Pinpoint the cell where the given text exists, returning its (X, Y) midpoint coordinate. 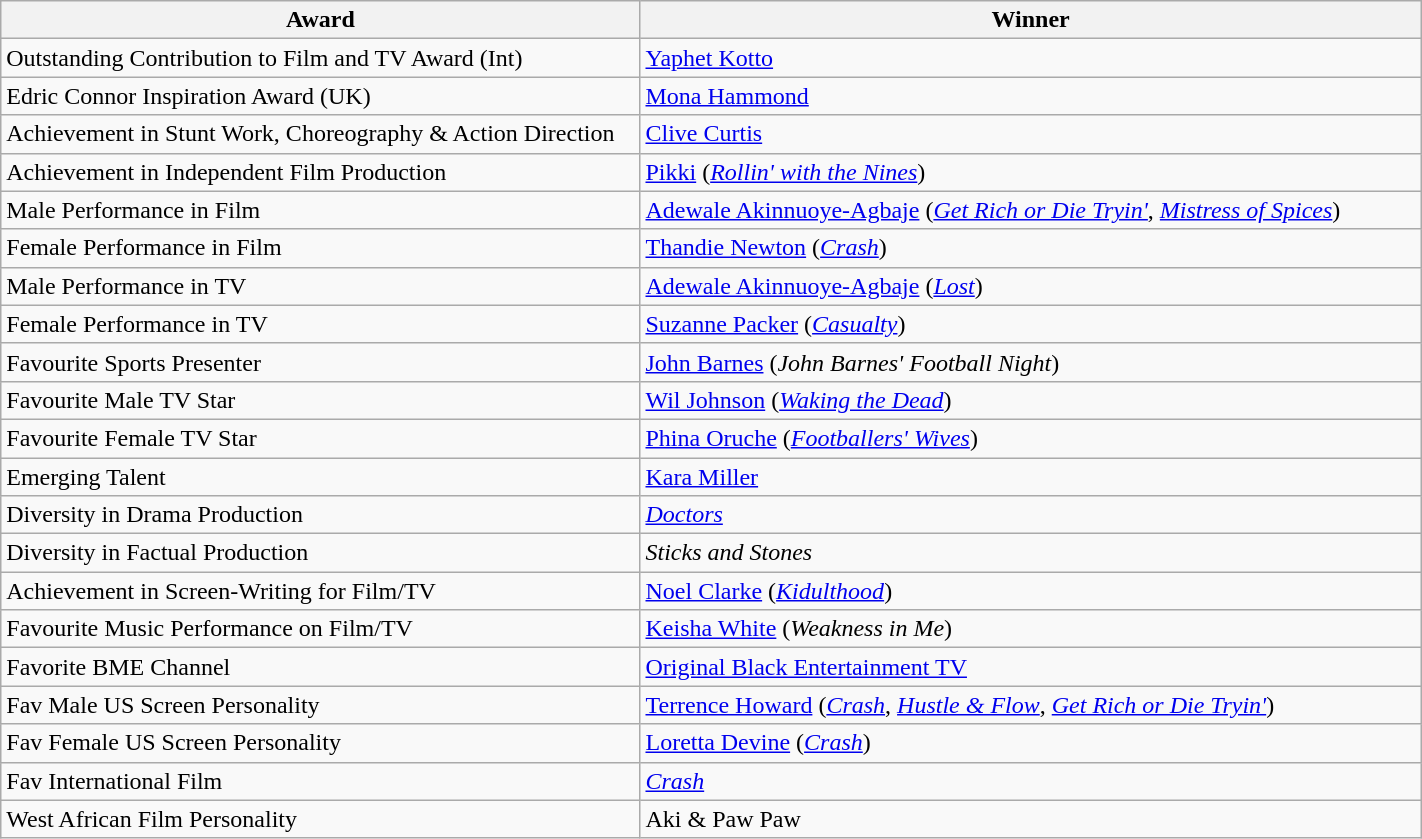
Sticks and Stones (1030, 553)
Fav Male US Screen Personality (320, 705)
Wil Johnson (Waking the Dead) (1030, 400)
Emerging Talent (320, 477)
Edric Connor Inspiration Award (UK) (320, 96)
Doctors (1030, 515)
Adewale Akinnuoye-Agbaje (Get Rich or Die Tryin', Mistress of Spices) (1030, 210)
Suzanne Packer (Casualty) (1030, 324)
Favorite BME Channel (320, 667)
Diversity in Factual Production (320, 553)
Award (320, 20)
Achievement in Stunt Work, Choreography & Action Direction (320, 134)
Favourite Music Performance on Film/TV (320, 629)
John Barnes (John Barnes' Football Night) (1030, 362)
Aki & Paw Paw (1030, 819)
Mona Hammond (1030, 96)
Winner (1030, 20)
Terrence Howard (Crash, Hustle & Flow, Get Rich or Die Tryin') (1030, 705)
Male Performance in Film (320, 210)
Favourite Sports Presenter (320, 362)
Yaphet Kotto (1030, 58)
Diversity in Drama Production (320, 515)
Favourite Female TV Star (320, 438)
Adewale Akinnuoye-Agbaje (Lost) (1030, 286)
Original Black Entertainment TV (1030, 667)
Keisha White (Weakness in Me) (1030, 629)
Achievement in Independent Film Production (320, 172)
Fav Female US Screen Personality (320, 743)
Outstanding Contribution to Film and TV Award (Int) (320, 58)
Male Performance in TV (320, 286)
Female Performance in TV (320, 324)
Phina Oruche (Footballers' Wives) (1030, 438)
Achievement in Screen-Writing for Film/TV (320, 591)
Kara Miller (1030, 477)
Thandie Newton (Crash) (1030, 248)
West African Film Personality (320, 819)
Clive Curtis (1030, 134)
Crash (1030, 781)
Favourite Male TV Star (320, 400)
Pikki (Rollin' with the Nines) (1030, 172)
Loretta Devine (Crash) (1030, 743)
Fav International Film (320, 781)
Female Performance in Film (320, 248)
Noel Clarke (Kidulthood) (1030, 591)
